Provide the (x, y) coordinate of the cell's center where the given text is located.  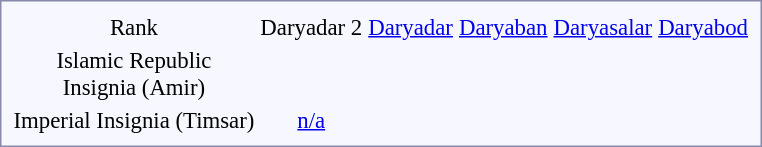
Daryasalar (603, 27)
Islamic RepublicInsignia (Amir) (134, 74)
n/a (312, 120)
Daryadar (411, 27)
Daryabod (704, 27)
Imperial Insignia (Timsar) (134, 120)
Daryadar 2 (312, 27)
Daryaban (503, 27)
Rank (134, 27)
